Determine the (X, Y) coordinate at the center of the cell enclosing the given text.  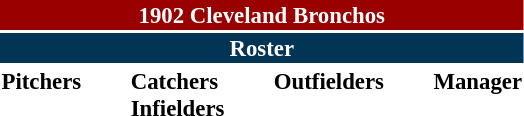
1902 Cleveland Bronchos (262, 15)
Roster (262, 48)
